For the text-containing cell, return its midpoint in [X, Y] coordinate format. 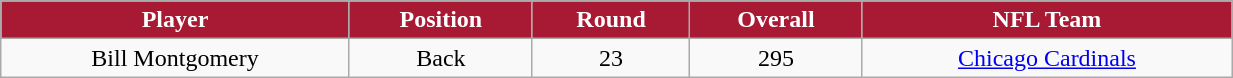
Overall [776, 20]
23 [610, 58]
Player [176, 20]
295 [776, 58]
Bill Montgomery [176, 58]
Back [440, 58]
NFL Team [1046, 20]
Position [440, 20]
Chicago Cardinals [1046, 58]
Round [610, 20]
